Pinpoint the cell where the given text exists, returning its (x, y) midpoint coordinate. 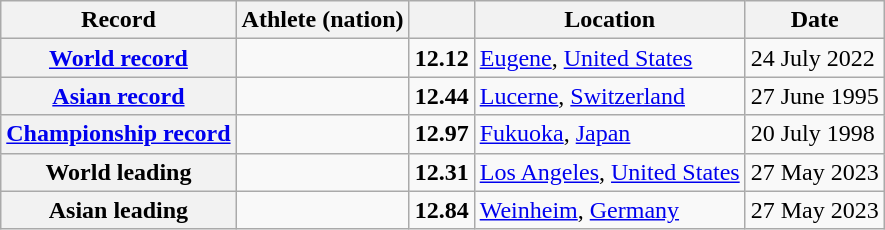
Record (118, 20)
Los Angeles, United States (610, 172)
12.84 (442, 210)
20 July 1998 (814, 134)
Location (610, 20)
Weinheim, Germany (610, 210)
Date (814, 20)
12.12 (442, 58)
12.97 (442, 134)
Asian record (118, 96)
Lucerne, Switzerland (610, 96)
Fukuoka, Japan (610, 134)
Athlete (nation) (322, 20)
Championship record (118, 134)
12.44 (442, 96)
24 July 2022 (814, 58)
World record (118, 58)
World leading (118, 172)
27 June 1995 (814, 96)
Asian leading (118, 210)
12.31 (442, 172)
Eugene, United States (610, 58)
